Detect which cell encompasses the target text, then output its [x, y] center coordinate. 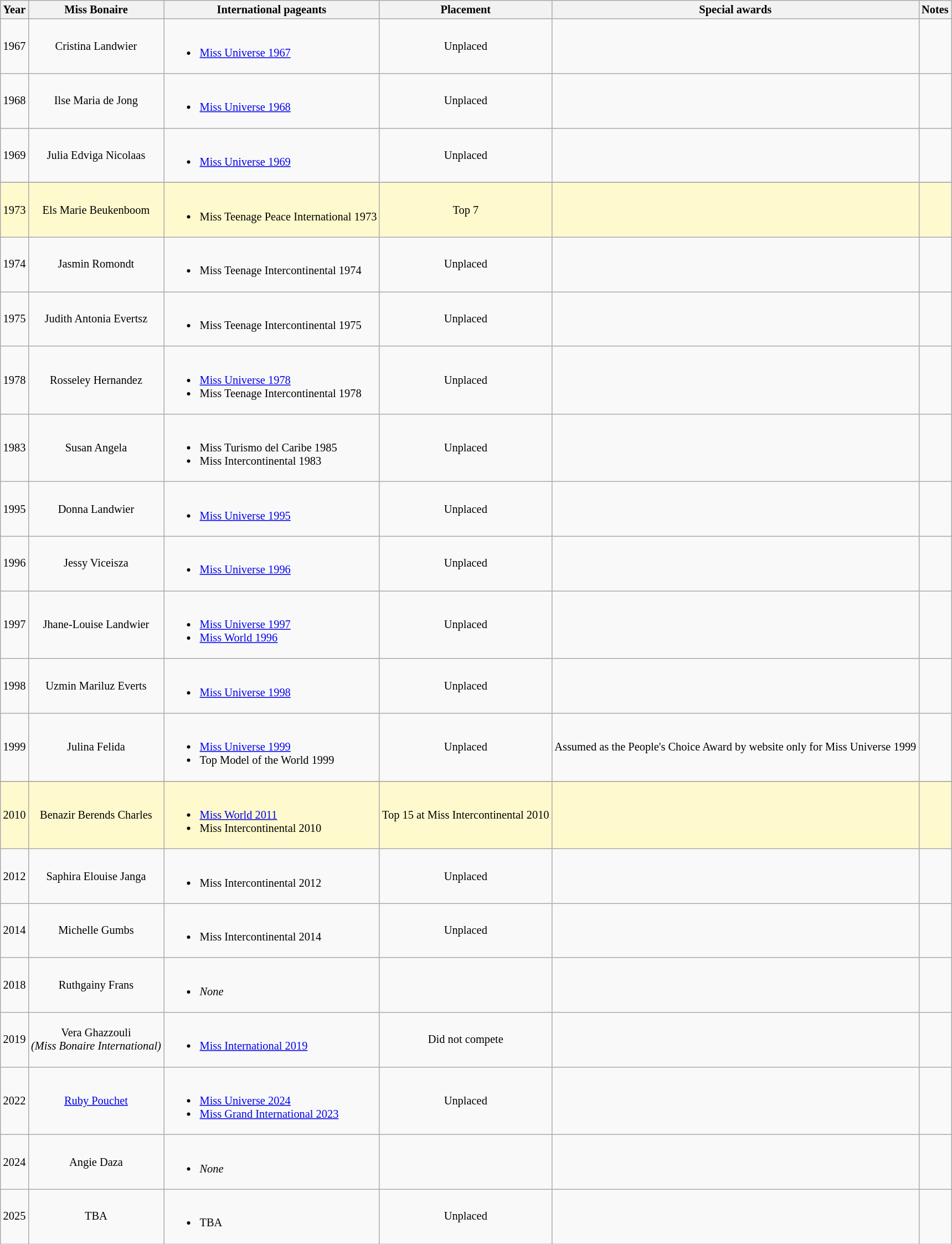
1968 [14, 100]
1999 [14, 747]
1974 [14, 264]
Miss Universe 1967 [271, 46]
1978 [14, 380]
Miss Bonaire [96, 9]
1996 [14, 563]
2010 [14, 815]
Jessy Viceisza [96, 563]
Top 15 at Miss Intercontinental 2010 [465, 815]
Miss Teenage Intercontinental 1975 [271, 318]
2019 [14, 1039]
1967 [14, 46]
Benazir Berends Charles [96, 815]
Placement [465, 9]
1975 [14, 318]
Ilse Maria de Jong [96, 100]
Jhane-Louise Landwier [96, 624]
Miss Teenage Peace International 1973 [271, 209]
Miss World 2011Miss Intercontinental 2010 [271, 815]
Uzmin Mariluz Everts [96, 686]
Susan Angela [96, 448]
2012 [14, 876]
Top 7 [465, 209]
Miss Universe 1968 [271, 100]
Ruthgainy Frans [96, 985]
Miss Teenage Intercontinental 1974 [271, 264]
1997 [14, 624]
Miss Turismo del Caribe 1985Miss Intercontinental 1983 [271, 448]
Miss Universe 1997Miss World 1996 [271, 624]
2018 [14, 985]
Assumed as the People's Choice Award by website only for Miss Universe 1999 [735, 747]
Michelle Gumbs [96, 931]
Ruby Pouchet [96, 1101]
Donna Landwier [96, 509]
Miss Universe 1978Miss Teenage Intercontinental 1978 [271, 380]
Cristina Landwier [96, 46]
Jasmin Romondt [96, 264]
1973 [14, 209]
Angie Daza [96, 1161]
Miss Intercontinental 2014 [271, 931]
Miss Universe 1969 [271, 155]
Miss Intercontinental 2012 [271, 876]
International pageants [271, 9]
1998 [14, 686]
2022 [14, 1101]
Miss International 2019 [271, 1039]
Notes [935, 9]
1995 [14, 509]
1969 [14, 155]
Rosseley Hernandez [96, 380]
Julina Felida [96, 747]
Miss Universe 1998 [271, 686]
2025 [14, 1216]
Miss Universe 2024Miss Grand International 2023 [271, 1101]
Year [14, 9]
Saphira Elouise Janga [96, 876]
Special awards [735, 9]
1983 [14, 448]
Els Marie Beukenboom [96, 209]
Miss Universe 1995 [271, 509]
Miss Universe 1999Top Model of the World 1999 [271, 747]
Did not compete [465, 1039]
Judith Antonia Evertsz [96, 318]
Miss Universe 1996 [271, 563]
Julia Edviga Nicolaas [96, 155]
2024 [14, 1161]
2014 [14, 931]
Vera Ghazzouli(Miss Bonaire International) [96, 1039]
